Identify which cell holds the provided text, then report its (x, y) central coordinate. 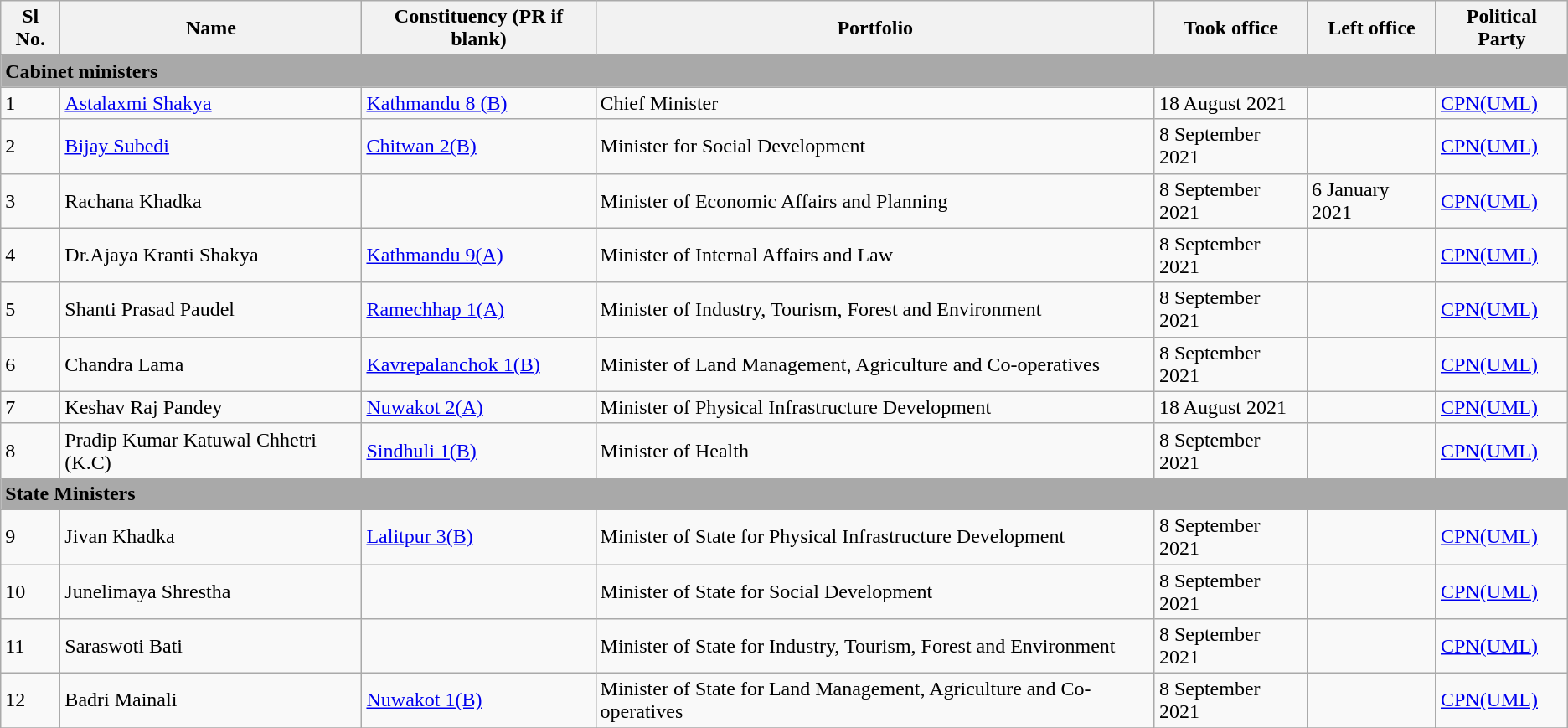
Kathmandu 9(A) (479, 255)
Minister of State for Industry, Tourism, Forest and Environment (874, 647)
Kavrepalanchok 1(B) (479, 364)
Took office (1230, 28)
Chandra Lama (211, 364)
6 (30, 364)
Dr.Ajaya Kranti Shakya (211, 255)
Ramechhap 1(A) (479, 310)
Left office (1371, 28)
5 (30, 310)
Chitwan 2(B) (479, 146)
7 (30, 407)
Political Party (1501, 28)
2 (30, 146)
Minister of State for Physical Infrastructure Development (874, 536)
State Ministers (784, 493)
Rachana Khadka (211, 201)
Junelimaya Shrestha (211, 591)
Astalaxmi Shakya (211, 103)
9 (30, 536)
12 (30, 700)
1 (30, 103)
Saraswoti Bati (211, 647)
3 (30, 201)
Minister for Social Development (874, 146)
Nuwakot 1(B) (479, 700)
Minister of State for Land Management, Agriculture and Co-operatives (874, 700)
Minister of Land Management, Agriculture and Co-operatives (874, 364)
Pradip Kumar Katuwal Chhetri (K.C) (211, 451)
Chief Minister (874, 103)
6 January 2021 (1371, 201)
Constituency (PR if blank) (479, 28)
Keshav Raj Pandey (211, 407)
Minister of Internal Affairs and Law (874, 255)
Minister of Industry, Tourism, Forest and Environment (874, 310)
Minister of Economic Affairs and Planning (874, 201)
11 (30, 647)
Minister of State for Social Development (874, 591)
4 (30, 255)
Cabinet ministers (784, 71)
Bijay Subedi (211, 146)
Minister of Physical Infrastructure Development (874, 407)
Minister of Health (874, 451)
Shanti Prasad Paudel (211, 310)
Badri Mainali (211, 700)
Lalitpur 3(B) (479, 536)
Jivan Khadka (211, 536)
Sindhuli 1(B) (479, 451)
10 (30, 591)
8 (30, 451)
Portfolio (874, 28)
Name (211, 28)
Nuwakot 2(A) (479, 407)
Sl No. (30, 28)
Kathmandu 8 (B) (479, 103)
